Return the (X, Y) coordinate for the center point of the cell that contains the specified text.  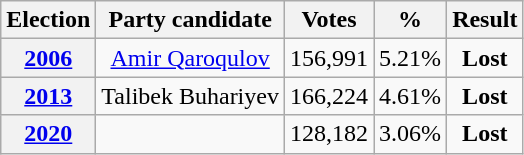
Result (485, 20)
2020 (48, 134)
Election (48, 20)
5.21% (410, 58)
Amir Qaroqulov (190, 58)
2013 (48, 96)
Votes (328, 20)
Talibek Buhariyev (190, 96)
166,224 (328, 96)
156,991 (328, 58)
% (410, 20)
128,182 (328, 134)
Party candidate (190, 20)
2006 (48, 58)
3.06% (410, 134)
4.61% (410, 96)
